Detect which cell encompasses the target text, then output its (X, Y) center coordinate. 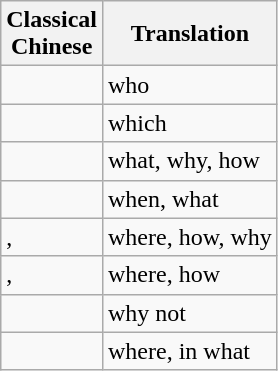
what, why, how (190, 161)
Translation (190, 34)
why not (190, 313)
Classical Chinese (52, 34)
where, how, why (190, 237)
when, what (190, 199)
where, how (190, 275)
who (190, 85)
where, in what (190, 351)
which (190, 123)
